Pinpoint the cell where the given text exists, returning its (X, Y) midpoint coordinate. 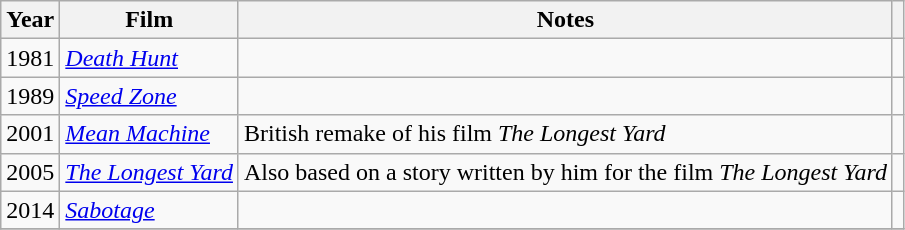
2014 (30, 210)
Sabotage (150, 210)
1981 (30, 58)
Death Hunt (150, 58)
Also based on a story written by him for the film The Longest Yard (565, 172)
Mean Machine (150, 134)
Year (30, 20)
Film (150, 20)
Speed Zone (150, 96)
1989 (30, 96)
British remake of his film The Longest Yard (565, 134)
The Longest Yard (150, 172)
2001 (30, 134)
2005 (30, 172)
Notes (565, 20)
